For the text-containing cell, return its midpoint in [x, y] coordinate format. 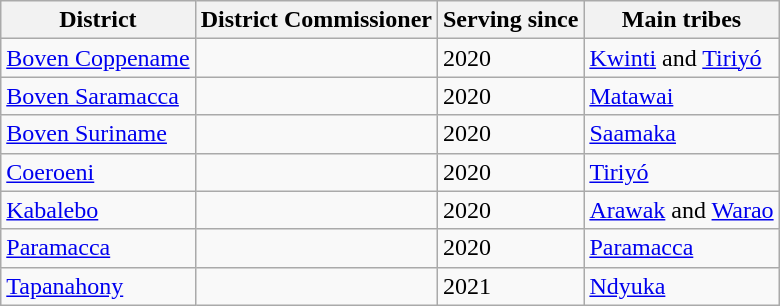
Saamaka [682, 134]
Boven Suriname [98, 134]
Matawai [682, 96]
Boven Saramacca [98, 96]
Boven Coppename [98, 58]
Kabalebo [98, 210]
Tapanahony [98, 286]
Coeroeni [98, 172]
District Commissioner [316, 20]
Kwinti and Tiriyó [682, 58]
Tiriyó [682, 172]
2021 [510, 286]
District [98, 20]
Main tribes [682, 20]
Serving since [510, 20]
Ndyuka [682, 286]
Arawak and Warao [682, 210]
